Output the [x, y] coordinate of the center of the cell containing the given text.  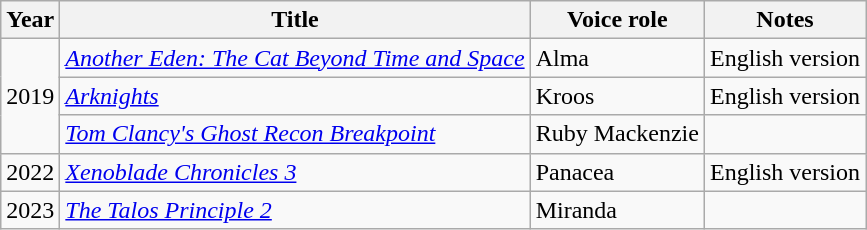
Voice role [617, 20]
Arknights [295, 96]
Ruby Mackenzie [617, 134]
Title [295, 20]
Xenoblade Chronicles 3 [295, 172]
2022 [30, 172]
The Talos Principle 2 [295, 210]
2019 [30, 96]
Miranda [617, 210]
Notes [784, 20]
Alma [617, 58]
2023 [30, 210]
Tom Clancy's Ghost Recon Breakpoint [295, 134]
Another Eden: The Cat Beyond Time and Space [295, 58]
Year [30, 20]
Panacea [617, 172]
Kroos [617, 96]
